Identify which cell holds the provided text, then report its (X, Y) central coordinate. 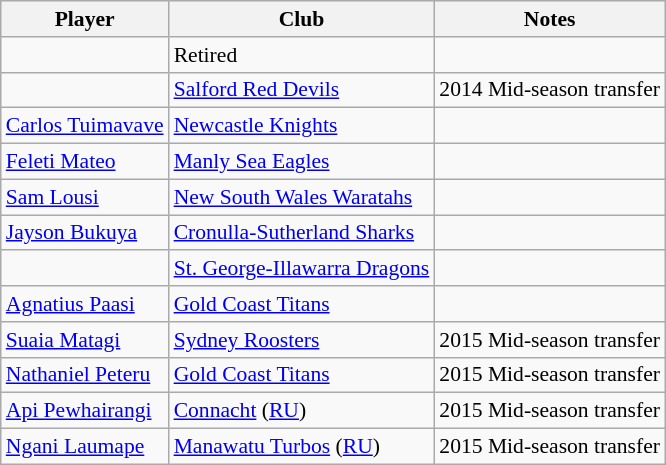
2014 Mid-season transfer (550, 90)
Retired (302, 55)
Sydney Roosters (302, 340)
Manly Sea Eagles (302, 162)
Player (85, 19)
Carlos Tuimavave (85, 126)
Salford Red Devils (302, 90)
Club (302, 19)
Jayson Bukuya (85, 233)
St. George-Illawarra Dragons (302, 269)
Suaia Matagi (85, 340)
Manawatu Turbos (RU) (302, 447)
Cronulla-Sutherland Sharks (302, 233)
Connacht (RU) (302, 411)
Sam Lousi (85, 197)
Api Pewhairangi (85, 411)
New South Wales Waratahs (302, 197)
Feleti Mateo (85, 162)
Notes (550, 19)
Nathaniel Peteru (85, 375)
Ngani Laumape (85, 447)
Newcastle Knights (302, 126)
Agnatius Paasi (85, 304)
